Identify which cell holds the provided text, then report its [X, Y] central coordinate. 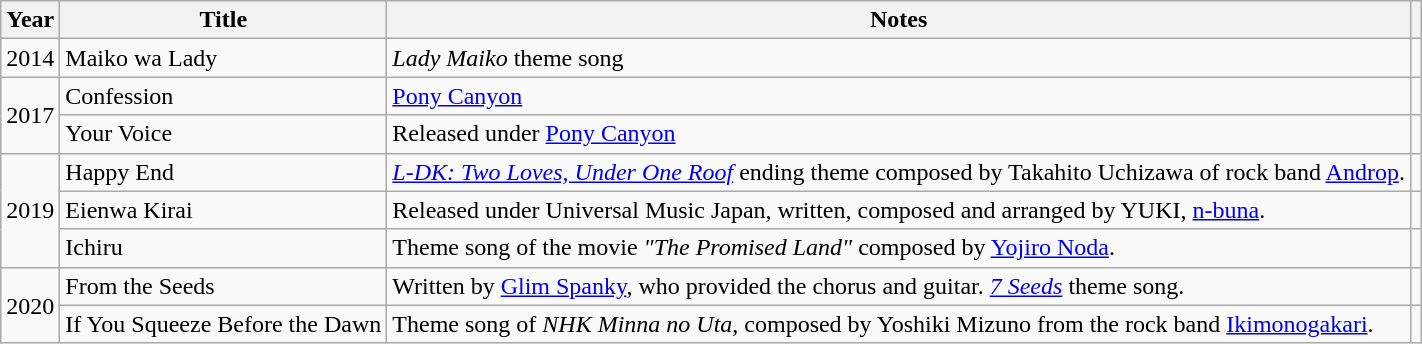
Your Voice [224, 134]
Theme song of the movie "The Promised Land" composed by Yojiro Noda. [899, 248]
Released under Universal Music Japan, written, composed and arranged by YUKI, n-buna. [899, 210]
2019 [30, 210]
Maiko wa Lady [224, 58]
If You Squeeze Before the Dawn [224, 324]
L-DK: Two Loves, Under One Roof ending theme composed by Takahito Uchizawa of rock band Androp. [899, 172]
Eienwa Kirai [224, 210]
Year [30, 20]
Title [224, 20]
From the Seeds [224, 286]
Pony Canyon [899, 96]
Happy End [224, 172]
Lady Maiko theme song [899, 58]
Ichiru [224, 248]
2017 [30, 115]
2014 [30, 58]
2020 [30, 305]
Released under Pony Canyon [899, 134]
Written by Glim Spanky, who provided the chorus and guitar. 7 Seeds theme song. [899, 286]
Notes [899, 20]
Theme song of NHK Minna no Uta, composed by Yoshiki Mizuno from the rock band Ikimonogakari. [899, 324]
Confession [224, 96]
